Locate the cell with the specified text and output its [x, y] center coordinate. 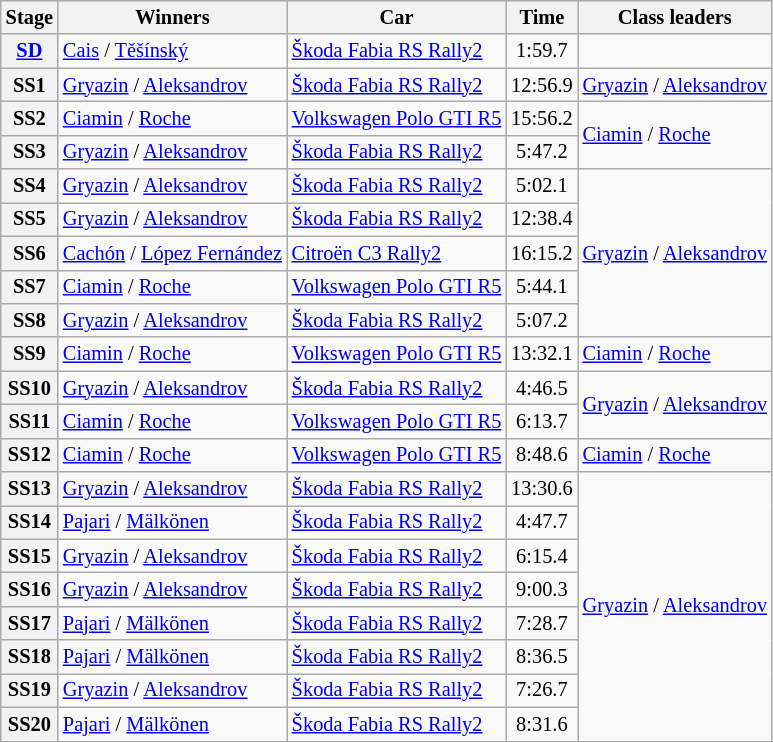
SS12 [30, 455]
8:48.6 [542, 455]
SS16 [30, 589]
SS8 [30, 320]
Time [542, 17]
5:07.2 [542, 320]
9:00.3 [542, 589]
SS11 [30, 421]
SS4 [30, 186]
Citroën C3 Rally2 [396, 253]
5:02.1 [542, 186]
12:56.9 [542, 85]
Winners [172, 17]
Car [396, 17]
SS7 [30, 287]
15:56.2 [542, 118]
SS9 [30, 354]
SS6 [30, 253]
SS18 [30, 657]
4:46.5 [542, 388]
SS10 [30, 388]
SS13 [30, 489]
7:28.7 [542, 623]
SS1 [30, 85]
Class leaders [675, 17]
6:13.7 [542, 421]
Stage [30, 17]
8:31.6 [542, 724]
SS14 [30, 522]
SS5 [30, 219]
8:36.5 [542, 657]
Cais / Těšínský [172, 51]
5:44.1 [542, 287]
12:38.4 [542, 219]
7:26.7 [542, 690]
13:32.1 [542, 354]
16:15.2 [542, 253]
SS20 [30, 724]
SD [30, 51]
13:30.6 [542, 489]
SS2 [30, 118]
4:47.7 [542, 522]
SS3 [30, 152]
SS15 [30, 556]
6:15.4 [542, 556]
5:47.2 [542, 152]
1:59.7 [542, 51]
SS19 [30, 690]
Cachón / López Fernández [172, 253]
SS17 [30, 623]
